Extract the (X, Y) coordinate from the center of the cell holding the provided text.  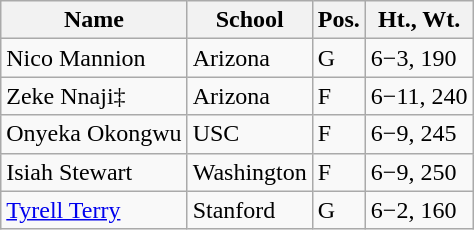
Washington (250, 172)
6−9, 245 (419, 134)
USC (250, 134)
School (250, 20)
Zeke Nnaji‡ (94, 96)
6−11, 240 (419, 96)
Stanford (250, 210)
Ht., Wt. (419, 20)
Tyrell Terry (94, 210)
Isiah Stewart (94, 172)
6−2, 160 (419, 210)
6−9, 250 (419, 172)
Onyeka Okongwu (94, 134)
Nico Mannion (94, 58)
Name (94, 20)
6−3, 190 (419, 58)
Pos. (338, 20)
